Pinpoint the cell where the given text exists, returning its (x, y) midpoint coordinate. 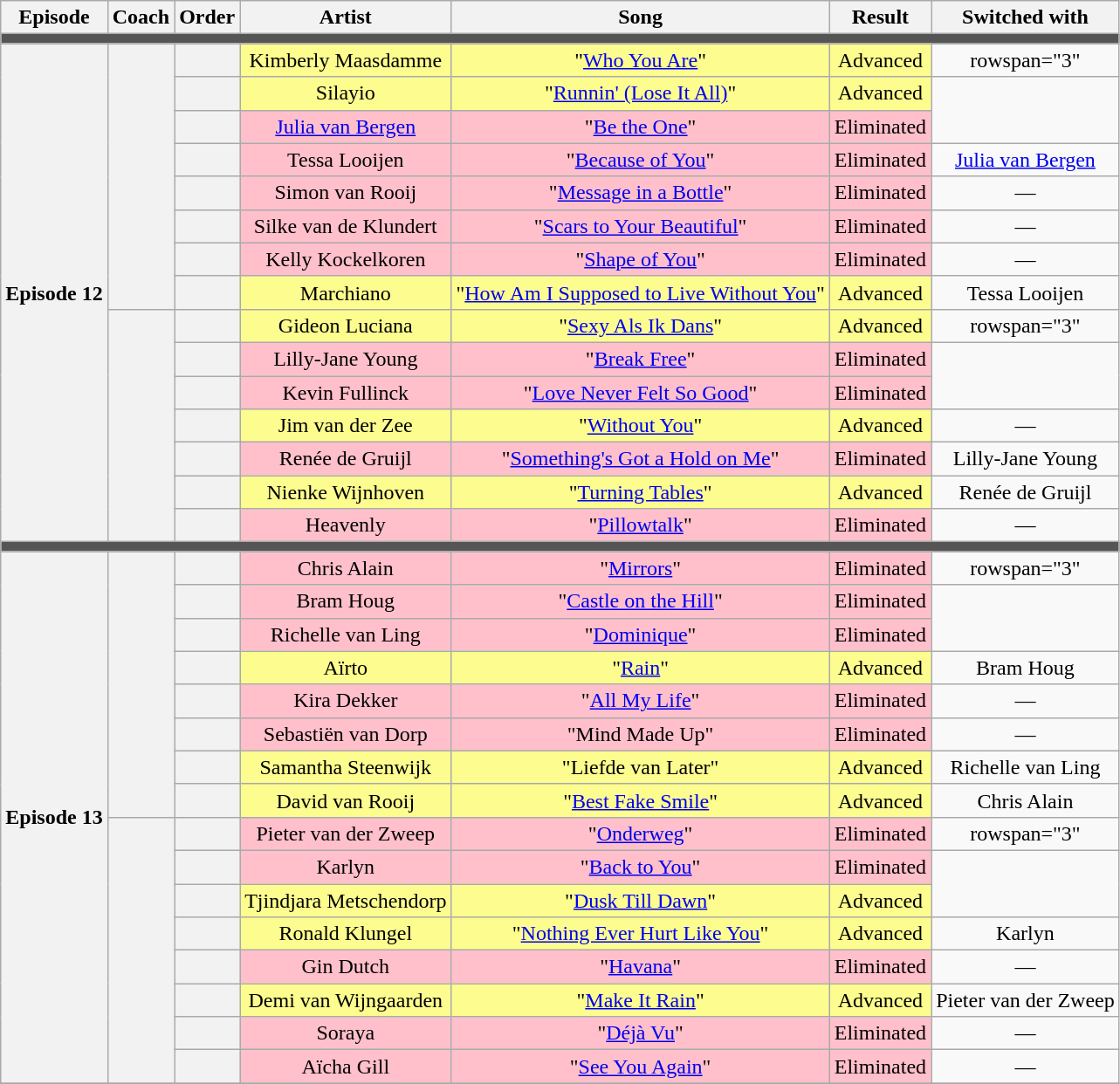
Kimberly Maasdamme (346, 60)
Switched with (1026, 17)
Nienke Wijnhoven (346, 492)
"Something's Got a Hold on Me" (641, 459)
Coach (141, 17)
"Mirrors" (641, 568)
"See You Again" (641, 1067)
"Because of You" (641, 160)
"How Am I Supposed to Live Without You" (641, 292)
Episode 13 (54, 817)
"Dusk Till Dawn" (641, 900)
Heavenly (346, 525)
Result (880, 17)
"Make It Rain" (641, 1000)
"Rain" (641, 668)
"Shape of You" (641, 259)
"Havana" (641, 967)
Artist (346, 17)
Jim van der Zee (346, 426)
"Runnin' (Lose It All)" (641, 93)
Marchiano (346, 292)
Ronald Klungel (346, 934)
Silayio (346, 93)
"Turning Tables" (641, 492)
"Liefde van Later" (641, 767)
"Who You Are" (641, 60)
"Best Fake Smile" (641, 800)
"Mind Made Up" (641, 734)
Kelly Kockelkoren (346, 259)
Gin Dutch (346, 967)
Episode (54, 17)
Sebastiën van Dorp (346, 734)
"Onderweg" (641, 834)
"Message in a Bottle" (641, 193)
Demi van Wijngaarden (346, 1000)
"All My Life" (641, 701)
"Déjà Vu" (641, 1033)
"Break Free" (641, 359)
"Nothing Ever Hurt Like You" (641, 934)
Simon van Rooij (346, 193)
"Sexy Als Ik Dans" (641, 326)
"Dominique" (641, 635)
Kevin Fullinck (346, 392)
Aïcha Gill (346, 1067)
Aïrto (346, 668)
Song (641, 17)
"Scars to Your Beautiful" (641, 226)
"Love Never Felt So Good" (641, 392)
"Without You" (641, 426)
Kira Dekker (346, 701)
Silke van de Klundert (346, 226)
Samantha Steenwijk (346, 767)
Gideon Luciana (346, 326)
"Pillowtalk" (641, 525)
"Castle on the Hill" (641, 601)
Episode 12 (54, 293)
Order (208, 17)
Soraya (346, 1033)
David van Rooij (346, 800)
"Back to You" (641, 867)
"Be the One" (641, 127)
Tjindjara Metschendorp (346, 900)
